Return the (X, Y) coordinate for the center point of the cell that contains the specified text.  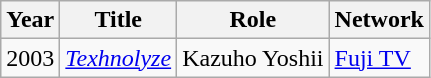
Role (253, 20)
2003 (30, 58)
Fuji TV (379, 58)
Year (30, 20)
Network (379, 20)
Texhnolyze (118, 58)
Kazuho Yoshii (253, 58)
Title (118, 20)
